Detect which cell encompasses the target text, then output its [x, y] center coordinate. 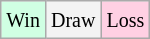
Win [24, 20]
Loss [126, 20]
Draw [72, 20]
